From the cell containing the given text, extract its center point as (x, y) coordinate. 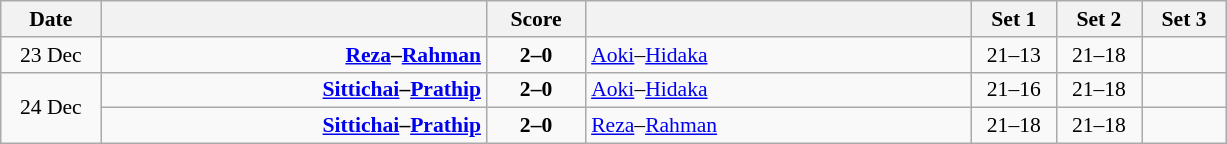
Date (51, 19)
21–16 (1014, 90)
Set 1 (1014, 19)
24 Dec (51, 108)
Score (536, 19)
Set 2 (1098, 19)
Set 3 (1184, 19)
23 Dec (51, 55)
21–13 (1014, 55)
